Provide the [X, Y] coordinate of the cell's center where the given text is located.  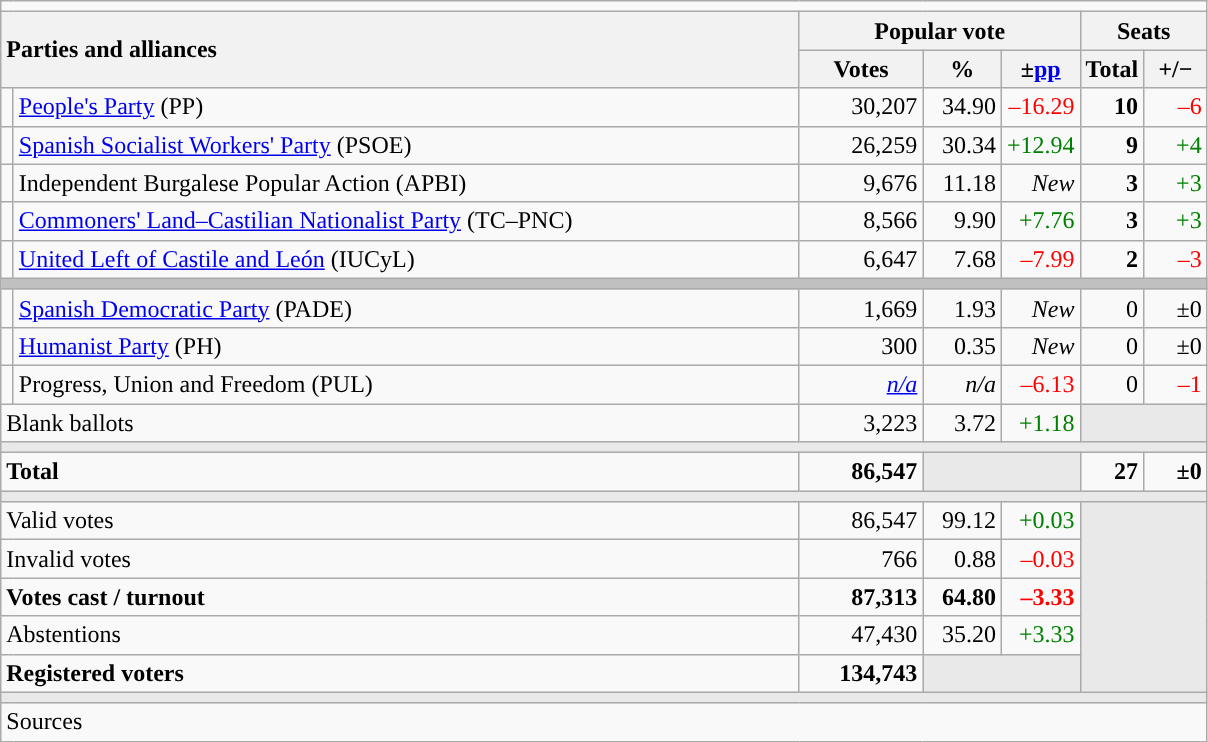
87,313 [861, 597]
Sources [604, 722]
2 [1112, 259]
1.93 [962, 308]
Commoners' Land–Castilian Nationalist Party (TC–PNC) [406, 221]
–16.29 [1040, 107]
0.35 [962, 346]
0.88 [962, 559]
Independent Burgalese Popular Action (APBI) [406, 183]
–7.99 [1040, 259]
47,430 [861, 635]
134,743 [861, 673]
–6 [1176, 107]
1,669 [861, 308]
–0.03 [1040, 559]
99.12 [962, 521]
34.90 [962, 107]
26,259 [861, 145]
30.34 [962, 145]
+7.76 [1040, 221]
+1.18 [1040, 423]
People's Party (PP) [406, 107]
+4 [1176, 145]
Humanist Party (PH) [406, 346]
8,566 [861, 221]
Popular vote [940, 31]
–3 [1176, 259]
% [962, 69]
Registered voters [400, 673]
+/− [1176, 69]
Seats [1144, 31]
Votes cast / turnout [400, 597]
+3.33 [1040, 635]
766 [861, 559]
7.68 [962, 259]
300 [861, 346]
64.80 [962, 597]
+12.94 [1040, 145]
9 [1112, 145]
9,676 [861, 183]
United Left of Castile and León (IUCyL) [406, 259]
9.90 [962, 221]
Valid votes [400, 521]
Spanish Democratic Party (PADE) [406, 308]
10 [1112, 107]
Abstentions [400, 635]
11.18 [962, 183]
Invalid votes [400, 559]
–1 [1176, 384]
±pp [1040, 69]
3.72 [962, 423]
Blank ballots [400, 423]
Spanish Socialist Workers' Party (PSOE) [406, 145]
–6.13 [1040, 384]
+0.03 [1040, 521]
Parties and alliances [400, 50]
30,207 [861, 107]
3,223 [861, 423]
Votes [861, 69]
27 [1112, 472]
Progress, Union and Freedom (PUL) [406, 384]
35.20 [962, 635]
6,647 [861, 259]
–3.33 [1040, 597]
